Capture the cell that displays the provided text and extract its [x, y] central coordinate. 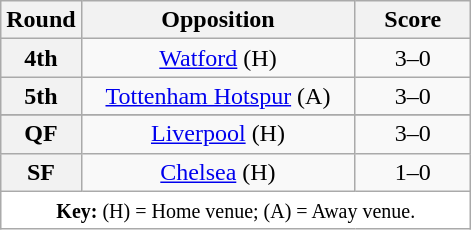
Watford (H) [218, 58]
Key: (H) = Home venue; (A) = Away venue. [236, 210]
Chelsea (H) [218, 172]
Tottenham Hotspur (A) [218, 96]
Round [41, 20]
5th [41, 96]
QF [41, 134]
1–0 [413, 172]
SF [41, 172]
Opposition [218, 20]
Score [413, 20]
4th [41, 58]
Liverpool (H) [218, 134]
